Search for the cell housing the specified text and yield its (x, y) center coordinate. 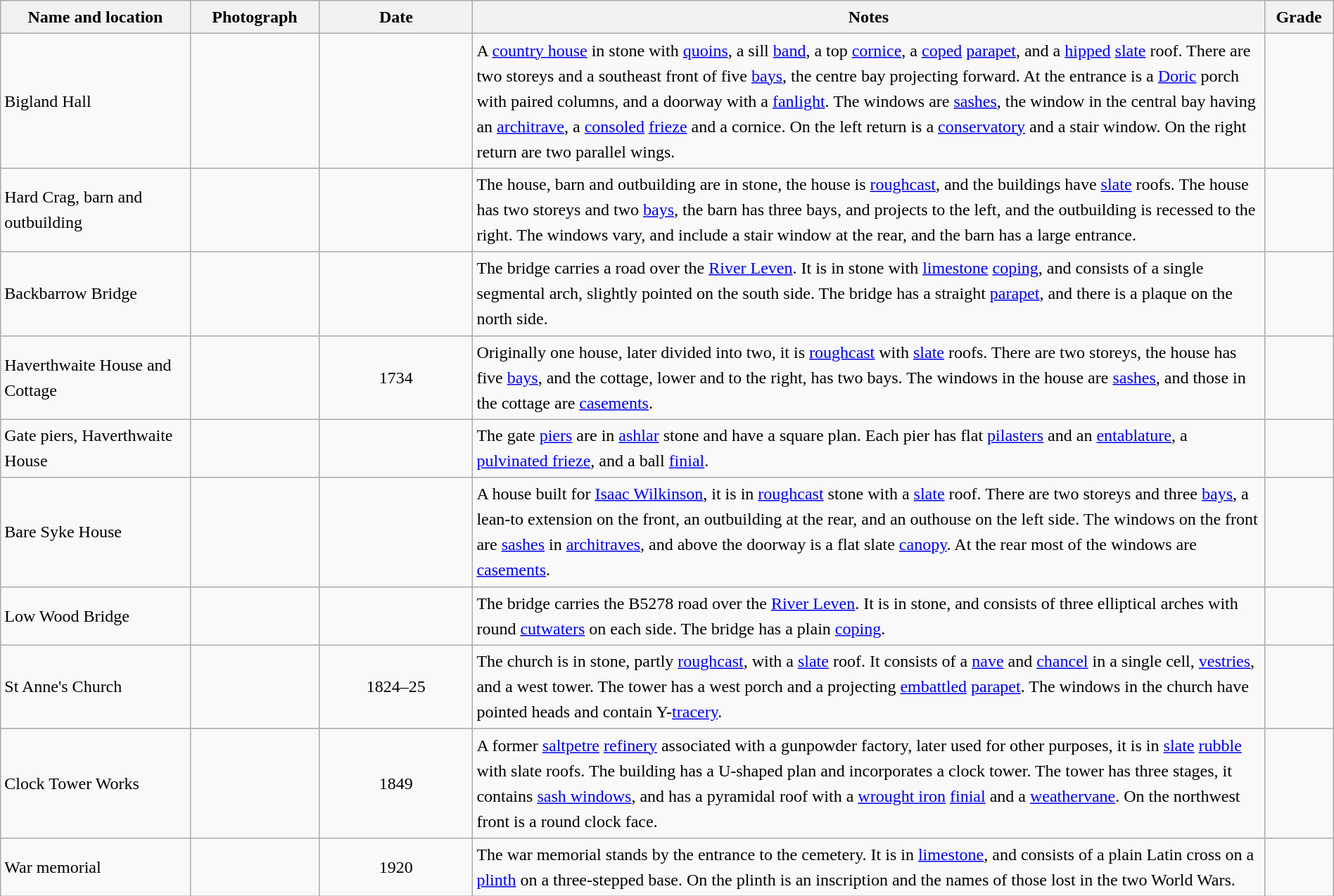
Haverthwaite House and Cottage (96, 377)
War memorial (96, 866)
Photograph (255, 17)
Gate piers, Haverthwaite House (96, 449)
1920 (396, 866)
St Anne's Church (96, 686)
Clock Tower Works (96, 783)
Date (396, 17)
Low Wood Bridge (96, 616)
Notes (868, 17)
Bare Syke House (96, 532)
Name and location (96, 17)
Hard Crag, barn and outbuilding (96, 210)
Backbarrow Bridge (96, 294)
1734 (396, 377)
1824–25 (396, 686)
Grade (1299, 17)
1849 (396, 783)
The gate piers are in ashlar stone and have a square plan. Each pier has flat pilasters and an entablature, a pulvinated frieze, and a ball finial. (868, 449)
Bigland Hall (96, 101)
